For the text-containing cell, return its midpoint in [X, Y] coordinate format. 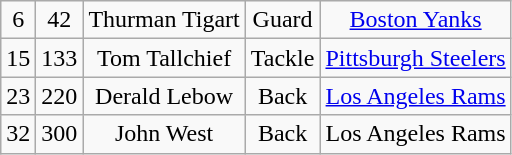
Tackle [282, 58]
Derald Lebow [164, 96]
32 [18, 134]
300 [60, 134]
133 [60, 58]
Boston Yanks [416, 20]
Guard [282, 20]
220 [60, 96]
Thurman Tigart [164, 20]
Pittsburgh Steelers [416, 58]
15 [18, 58]
42 [60, 20]
John West [164, 134]
23 [18, 96]
6 [18, 20]
Tom Tallchief [164, 58]
